Find where the given text appears and provide that cell's center as (X, Y) coordinate. 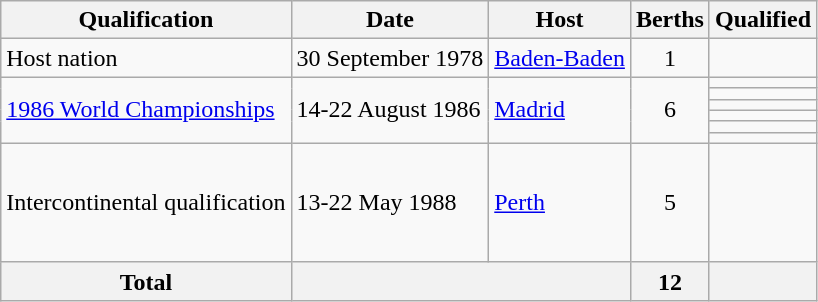
1986 World Championships (146, 110)
Baden-Baden (560, 58)
Host (560, 20)
14-22 August 1986 (390, 110)
13-22 May 1988 (390, 202)
1 (670, 58)
6 (670, 110)
Host nation (146, 58)
Qualified (762, 20)
Intercontinental qualification (146, 202)
30 September 1978 (390, 58)
Date (390, 20)
Berths (670, 20)
Madrid (560, 110)
Qualification (146, 20)
12 (670, 281)
5 (670, 202)
Total (146, 281)
Perth (560, 202)
